For the text-containing cell, return its midpoint in (X, Y) coordinate format. 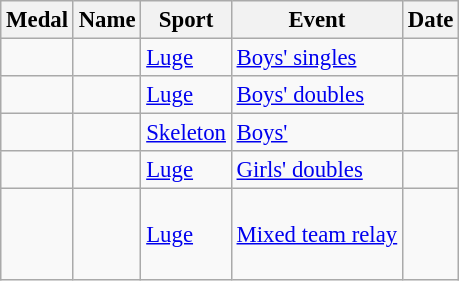
Boys' (316, 133)
Name (107, 20)
Mixed team relay (316, 235)
Sport (186, 20)
Event (316, 20)
Medal (38, 20)
Boys' singles (316, 58)
Boys' doubles (316, 95)
Date (431, 20)
Skeleton (186, 133)
Girls' doubles (316, 170)
